Determine the (X, Y) coordinate at the center of the cell enclosing the given text.  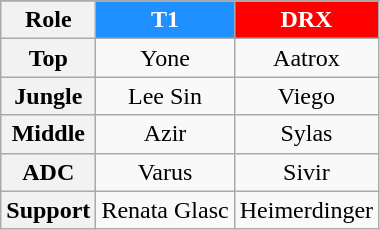
Azir (165, 134)
T1 (165, 20)
Renata Glasc (165, 210)
Top (48, 58)
Aatrox (306, 58)
Heimerdinger (306, 210)
Yone (165, 58)
Role (48, 20)
Support (48, 210)
Sylas (306, 134)
Middle (48, 134)
Varus (165, 172)
ADC (48, 172)
Sivir (306, 172)
Viego (306, 96)
Lee Sin (165, 96)
Jungle (48, 96)
DRX (306, 20)
